Identify which cell holds the provided text, then report its [x, y] central coordinate. 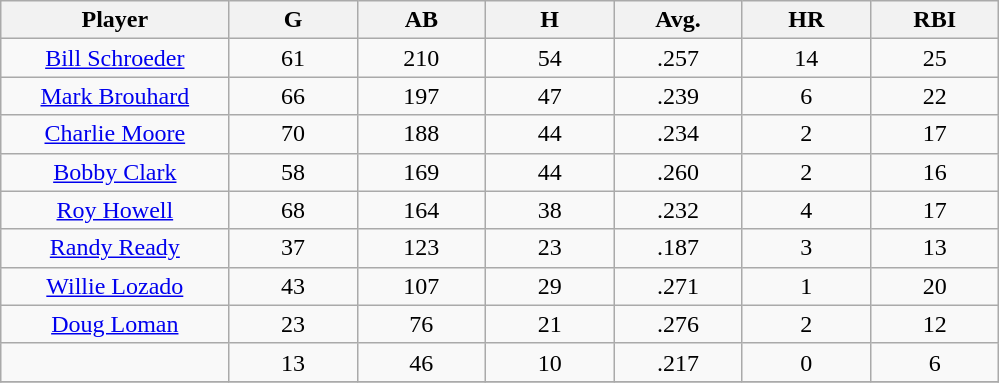
188 [421, 134]
76 [421, 324]
.239 [678, 96]
.271 [678, 286]
123 [421, 248]
.232 [678, 210]
Roy Howell [115, 210]
Bobby Clark [115, 172]
46 [421, 362]
10 [550, 362]
16 [934, 172]
3 [806, 248]
54 [550, 58]
12 [934, 324]
20 [934, 286]
169 [421, 172]
0 [806, 362]
210 [421, 58]
29 [550, 286]
.276 [678, 324]
38 [550, 210]
RBI [934, 20]
Doug Loman [115, 324]
70 [293, 134]
14 [806, 58]
37 [293, 248]
Bill Schroeder [115, 58]
Charlie Moore [115, 134]
.257 [678, 58]
1 [806, 286]
Willie Lozado [115, 286]
G [293, 20]
68 [293, 210]
Mark Brouhard [115, 96]
22 [934, 96]
164 [421, 210]
107 [421, 286]
4 [806, 210]
47 [550, 96]
.260 [678, 172]
H [550, 20]
.234 [678, 134]
58 [293, 172]
43 [293, 286]
25 [934, 58]
.187 [678, 248]
21 [550, 324]
HR [806, 20]
.217 [678, 362]
AB [421, 20]
Player [115, 20]
197 [421, 96]
61 [293, 58]
66 [293, 96]
Avg. [678, 20]
Randy Ready [115, 248]
